Search for the cell housing the specified text and yield its [x, y] center coordinate. 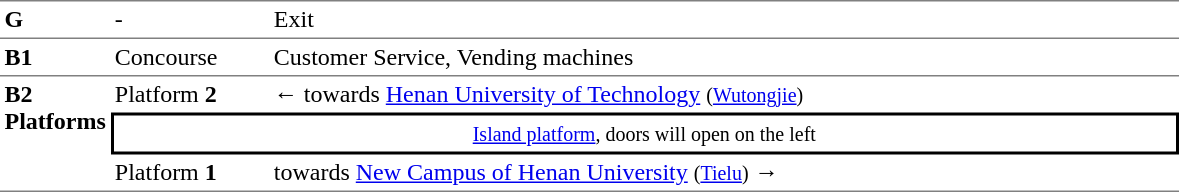
Island platform, doors will open on the left [644, 133]
Platform 1 [190, 173]
towards New Campus of Henan University (Tielu) → [724, 173]
B2Platforms [55, 134]
G [55, 19]
← towards Henan University of Technology (Wutongjie) [724, 94]
Customer Service, Vending machines [724, 58]
Exit [724, 19]
Concourse [190, 58]
Platform 2 [190, 94]
- [190, 19]
B1 [55, 58]
